Capture the cell that displays the provided text and extract its (x, y) central coordinate. 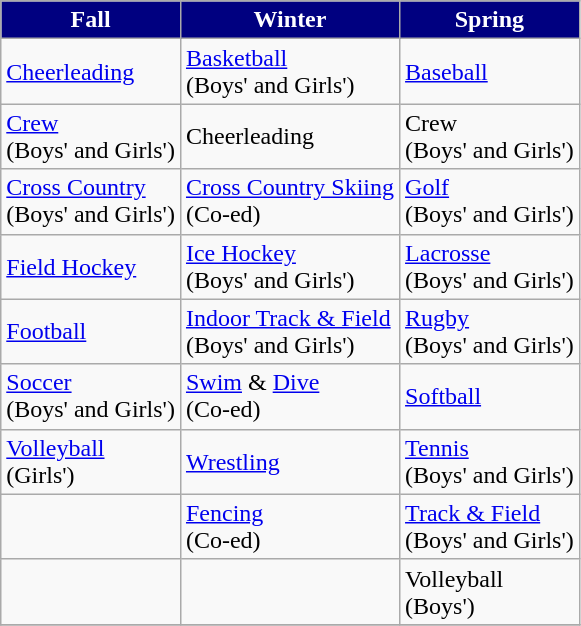
Golf(Boys' and Girls') (490, 202)
Wrestling (290, 462)
Ice Hockey(Boys' and Girls') (290, 266)
Football (91, 332)
Indoor Track & Field(Boys' and Girls') (290, 332)
Tennis(Boys' and Girls') (490, 462)
Cross Country(Boys' and Girls') (91, 202)
Lacrosse(Boys' and Girls') (490, 266)
Fall (91, 20)
Volleyball(Boys') (490, 592)
Field Hockey (91, 266)
Spring (490, 20)
Volleyball(Girls') (91, 462)
Softball (490, 396)
Track & Field(Boys' and Girls') (490, 526)
Fencing(Co-ed) (290, 526)
Rugby(Boys' and Girls') (490, 332)
Cross Country Skiing(Co-ed) (290, 202)
Baseball (490, 72)
Soccer(Boys' and Girls') (91, 396)
Winter (290, 20)
Swim & Dive(Co-ed) (290, 396)
Basketball(Boys' and Girls') (290, 72)
